Return the [X, Y] coordinate for the center point of the cell that contains the specified text.  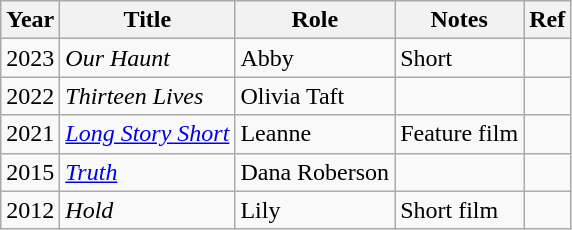
Short film [460, 210]
2022 [30, 96]
Truth [148, 172]
2021 [30, 134]
Thirteen Lives [148, 96]
Feature film [460, 134]
Abby [315, 58]
Ref [548, 20]
Year [30, 20]
Our Haunt [148, 58]
Notes [460, 20]
Lily [315, 210]
Short [460, 58]
Title [148, 20]
Role [315, 20]
2023 [30, 58]
Leanne [315, 134]
Dana Roberson [315, 172]
Hold [148, 210]
2015 [30, 172]
Long Story Short [148, 134]
Olivia Taft [315, 96]
2012 [30, 210]
